Extract the [x, y] coordinate from the center of the cell holding the provided text.  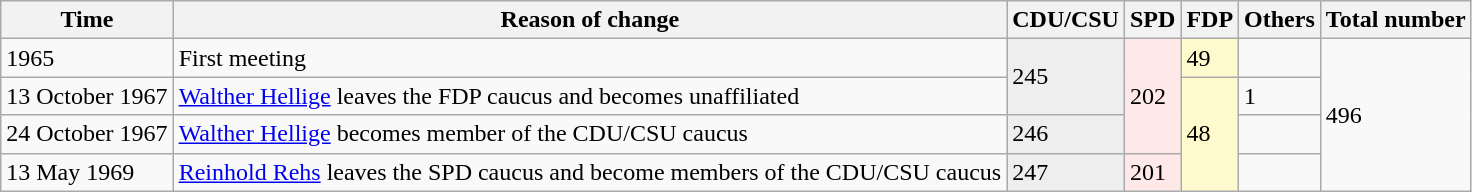
CDU/CSU [1066, 20]
Walther Hellige becomes member of the CDU/CSU caucus [590, 134]
1 [1280, 96]
Reinhold Rehs leaves the SPD caucus and become members of the CDU/CSU caucus [590, 172]
496 [1396, 115]
First meeting [590, 58]
246 [1066, 134]
Reason of change [590, 20]
Time [87, 20]
202 [1152, 96]
24 October 1967 [87, 134]
Walther Hellige leaves the FDP caucus and becomes unaffiliated [590, 96]
Total number [1396, 20]
247 [1066, 172]
245 [1066, 77]
48 [1210, 134]
FDP [1210, 20]
201 [1152, 172]
13 October 1967 [87, 96]
49 [1210, 58]
13 May 1969 [87, 172]
Others [1280, 20]
SPD [1152, 20]
1965 [87, 58]
